Identify which cell holds the provided text, then report its (x, y) central coordinate. 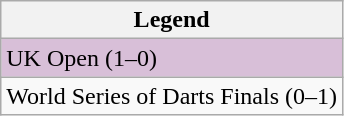
World Series of Darts Finals (0–1) (172, 96)
Legend (172, 20)
UK Open (1–0) (172, 58)
